Identify which cell holds the provided text, then report its [X, Y] central coordinate. 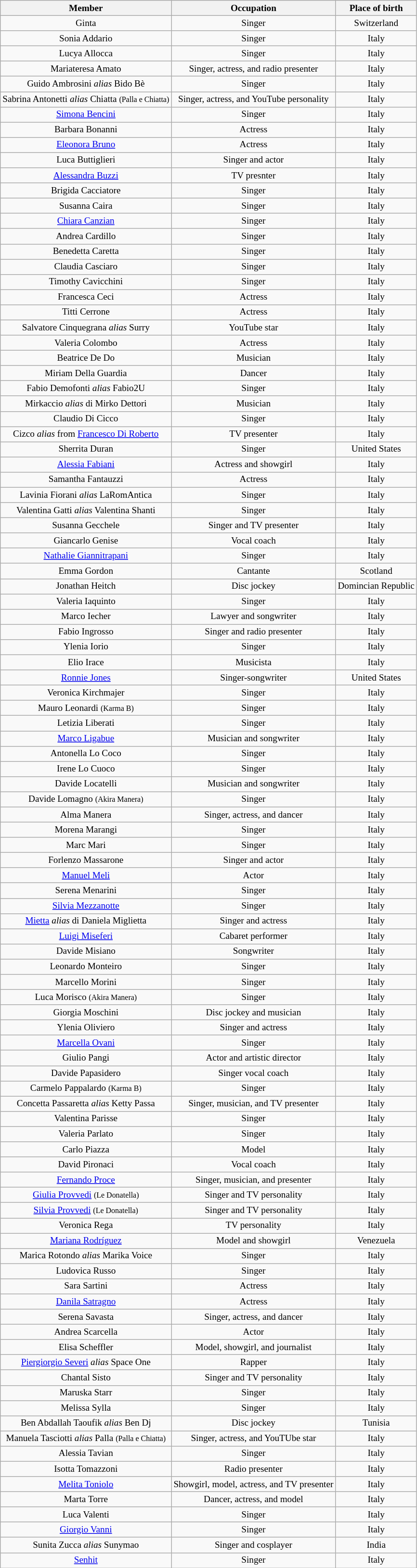
Piergiorgio Severi alias Space One [86, 1363]
Chantal Sisto [86, 1378]
Tunisia [377, 1423]
Singer and radio presenter [253, 632]
Occupation [253, 8]
Singer, actress, and YouTube personality [253, 99]
Benedetta Caretta [86, 252]
Miriam Della Guardia [86, 373]
Actor and artistic director [253, 1058]
Guido Ambrosini alias Bido Bè [86, 84]
Forlenzo Massarone [86, 860]
Letizia Liberati [86, 723]
Ronnie Jones [86, 678]
Valentina Gatti alias Valentina Shanti [86, 510]
Showgirl, model, actress, and TV presenter [253, 1484]
Senhit [86, 1560]
TV personality [253, 1226]
Emma Gordon [86, 571]
Cantante [253, 571]
Mirkaccio alias di Mirko Dettori [86, 404]
Francesca Ceci [86, 297]
Davide Misiano [86, 951]
Sunita Zucca alias Sunymao [86, 1545]
Fernando Proce [86, 1180]
Serena Menarini [86, 891]
Giancarlo Genise [86, 541]
Model and showgirl [253, 1240]
Giulia Provvedi (Le Donatella) [86, 1195]
Valentina Parisse [86, 1119]
Cabaret performer [253, 936]
Manuel Meli [86, 875]
Songwriter [253, 951]
Model [253, 1150]
Isotta Tomazzoni [86, 1469]
Lucya Allocca [86, 53]
Maruska Starr [86, 1393]
Claudio Di Cicco [86, 419]
Fabio Demofonti alias Fabio2U [86, 389]
Luigi Miseferi [86, 936]
Giulio Pangi [86, 1058]
Morena Marangi [86, 830]
Radio presenter [253, 1469]
Giorgio Vanni [86, 1530]
Giorgia Moschini [86, 1012]
Silvia Mezzanotte [86, 906]
Domincian Republic [377, 586]
Susanna Gecchele [86, 525]
Marco Ligabue [86, 738]
Fabio Ingrosso [86, 632]
Singer, actress, and YouTUbe star [253, 1439]
Musicista [253, 662]
Mariana Rodríguez [86, 1240]
Valeria Parlato [86, 1134]
Marta Torre [86, 1499]
Ylenia Iorio [86, 647]
Veronica Kirchmajer [86, 693]
Davide Locatelli [86, 784]
Scotland [377, 571]
Singer-songwriter [253, 678]
Luca Valenti [86, 1515]
Danila Satragno [86, 1302]
Simona Bencini [86, 114]
Serena Savasta [86, 1317]
Singer, musician, and presenter [253, 1180]
Disc jockey and musician [253, 1012]
Beatrice De Do [86, 358]
Singer and cosplayer [253, 1545]
Jonathan Heitch [86, 586]
Actress and showgirl [253, 465]
Veronica Rega [86, 1226]
Irene Lo Cuoco [86, 769]
Marco Iecher [86, 617]
Titti Cerrone [86, 312]
YouTube star [253, 328]
Place of birth [377, 8]
Valeria Iaquinto [86, 602]
Sara Sartini [86, 1286]
Alessia Fabiani [86, 465]
Alma Manera [86, 815]
Claudia Casciaro [86, 266]
Alessandra Buzzi [86, 176]
Concetta Passaretta alias Ketty Passa [86, 1104]
Melita Toniolo [86, 1484]
Rapper [253, 1363]
India [377, 1545]
Singer, actress, and radio presenter [253, 69]
Sonia Addario [86, 38]
Ben Abdallah Taoufik alias Ben Dj [86, 1423]
Dancer [253, 373]
Luca Buttiglieri [86, 160]
Ylenia Oliviero [86, 1027]
Eleonora Bruno [86, 145]
Switzerland [377, 23]
Sabrina Antonetti alias Chiatta (Palla e Chiatta) [86, 99]
Cizco alias from Francesco Di Roberto [86, 434]
Carlo Piazza [86, 1150]
Dancer, actress, and model [253, 1499]
Barbara Bonanni [86, 130]
David Pironaci [86, 1164]
Alessia Tavian [86, 1454]
Luca Morisco (Akira Manera) [86, 997]
Leonardo Monteiro [86, 967]
Mauro Leonardi (Karma B) [86, 708]
Mietta alias di Daniela Miglietta [86, 921]
Model, showgirl, and journalist [253, 1347]
Melissa Sylla [86, 1408]
Member [86, 8]
Susanna Caira [86, 206]
Antonella Lo Coco [86, 754]
Marc Mari [86, 845]
Andrea Scarcella [86, 1332]
Singer and TV presenter [253, 525]
Marcello Morini [86, 982]
Singer vocal coach [253, 1073]
Samantha Fantauzzi [86, 480]
Silvia Provvedi (Le Donatella) [86, 1210]
Lawyer and songwriter [253, 617]
Chiara Canzian [86, 221]
Manuela Tasciotti alias Palla (Palla e Chiatta) [86, 1439]
Singer, musician, and TV presenter [253, 1104]
Timothy Cavicchini [86, 282]
Elio Irace [86, 662]
Carmelo Pappalardo (Karma B) [86, 1088]
TV presenter [253, 434]
Brigida Cacciatore [86, 190]
TV presnter [253, 176]
Lavinia Fiorani alias LaRomAntica [86, 495]
Salvatore Cinquegrana alias Surry [86, 328]
Venezuela [377, 1240]
Nathalie Giannitrapani [86, 556]
Marica Rotondo alias Marika Voice [86, 1256]
Andrea Cardillo [86, 236]
Sherrita Duran [86, 449]
Marcella Ovani [86, 1043]
Davide Lomagno (Akira Manera) [86, 799]
Davide Papasidero [86, 1073]
Elisa Scheffler [86, 1347]
Mariateresa Amato [86, 69]
Ludovica Russo [86, 1271]
Ginta [86, 23]
Valeria Colombo [86, 343]
